Determine the [x, y] coordinate at the center of the cell enclosing the given text.  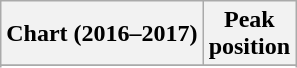
Peakposition [249, 34]
Chart (2016–2017) [102, 34]
